Return [X, Y] of the center of cell containing provided text 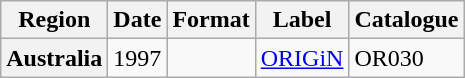
1997 [138, 58]
ORIGiN [302, 58]
Catalogue [406, 20]
Format [211, 20]
OR030 [406, 58]
Australia [54, 58]
Date [138, 20]
Region [54, 20]
Label [302, 20]
